Locate the cell with the specified text and output its (X, Y) center coordinate. 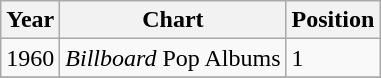
Year (30, 20)
1960 (30, 58)
Billboard Pop Albums (173, 58)
1 (333, 58)
Chart (173, 20)
Position (333, 20)
